Return the [x, y] coordinate for the center point of the cell that contains the specified text.  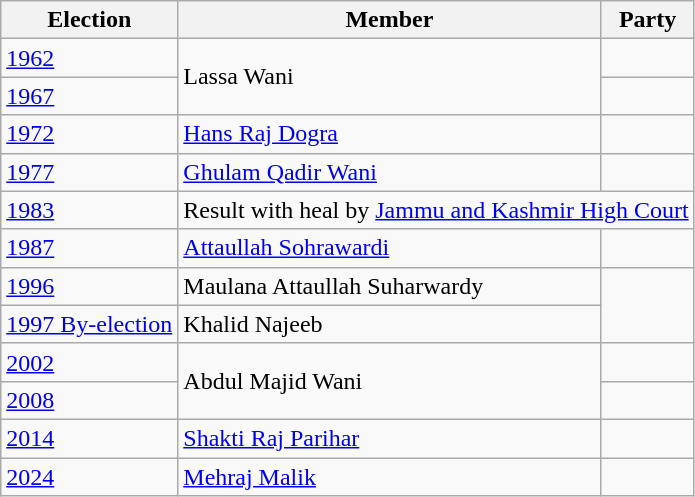
1972 [90, 134]
Mehraj Malik [390, 477]
Ghulam Qadir Wani [390, 172]
2014 [90, 438]
Member [390, 20]
2024 [90, 477]
Lassa Wani [390, 77]
1996 [90, 286]
Attaullah Sohrawardi [390, 248]
1977 [90, 172]
Election [90, 20]
2008 [90, 400]
Abdul Majid Wani [390, 381]
Party [648, 20]
Maulana Attaullah Suharwardy [390, 286]
Khalid Najeeb [390, 324]
Result with heal by Jammu and Kashmir High Court [436, 210]
1987 [90, 248]
1983 [90, 210]
2002 [90, 362]
Shakti Raj Parihar [390, 438]
Hans Raj Dogra [390, 134]
1962 [90, 58]
1967 [90, 96]
1997 By-election [90, 324]
